Capture the cell that displays the provided text and extract its (X, Y) central coordinate. 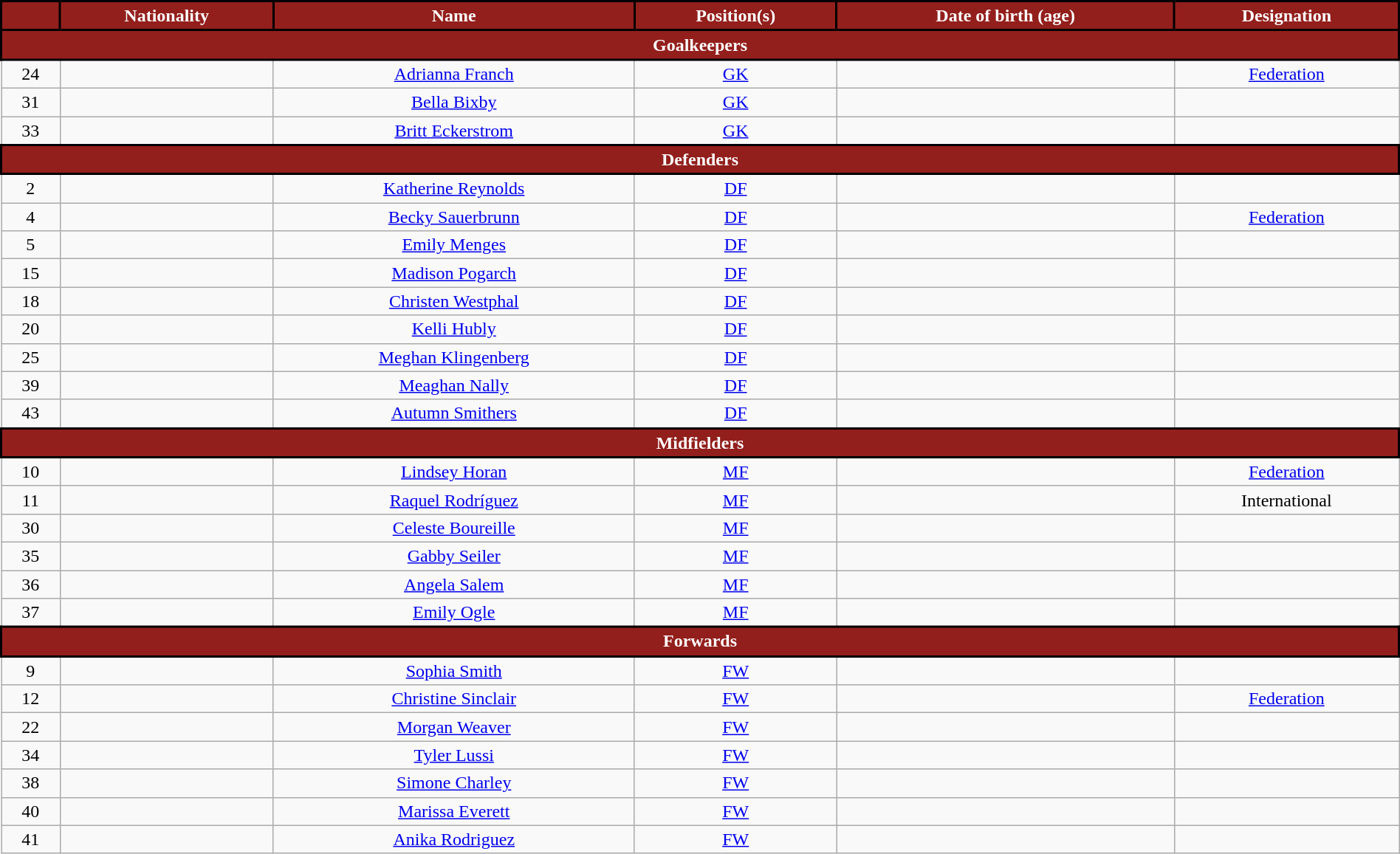
Kelli Hubly (453, 329)
Tyler Lussi (453, 755)
Britt Eckerstrom (453, 131)
Designation (1286, 16)
37 (31, 613)
Emily Menges (453, 245)
Sophia Smith (453, 670)
30 (31, 528)
Bella Bixby (453, 102)
22 (31, 727)
4 (31, 217)
Christen Westphal (453, 301)
33 (31, 131)
34 (31, 755)
Goalkeepers (700, 45)
2 (31, 189)
Gabby Seiler (453, 556)
5 (31, 245)
Emily Ogle (453, 613)
Lindsey Horan (453, 472)
Meghan Klingenberg (453, 357)
Position(s) (735, 16)
Adrianna Franch (453, 74)
Midfielders (700, 443)
24 (31, 74)
15 (31, 273)
38 (31, 783)
Defenders (700, 159)
Madison Pogarch (453, 273)
Autumn Smithers (453, 413)
Marissa Everett (453, 811)
41 (31, 839)
40 (31, 811)
Forwards (700, 641)
31 (31, 102)
Raquel Rodríguez (453, 500)
Anika Rodriguez (453, 839)
Simone Charley (453, 783)
Christine Sinclair (453, 699)
12 (31, 699)
Name (453, 16)
Morgan Weaver (453, 727)
36 (31, 584)
18 (31, 301)
Meaghan Nally (453, 385)
Celeste Boureille (453, 528)
35 (31, 556)
9 (31, 670)
20 (31, 329)
25 (31, 357)
Katherine Reynolds (453, 189)
39 (31, 385)
10 (31, 472)
International (1286, 500)
Nationality (167, 16)
Date of birth (age) (1006, 16)
Angela Salem (453, 584)
Becky Sauerbrunn (453, 217)
11 (31, 500)
43 (31, 413)
